Extract the (X, Y) coordinate from the center of the cell holding the provided text.  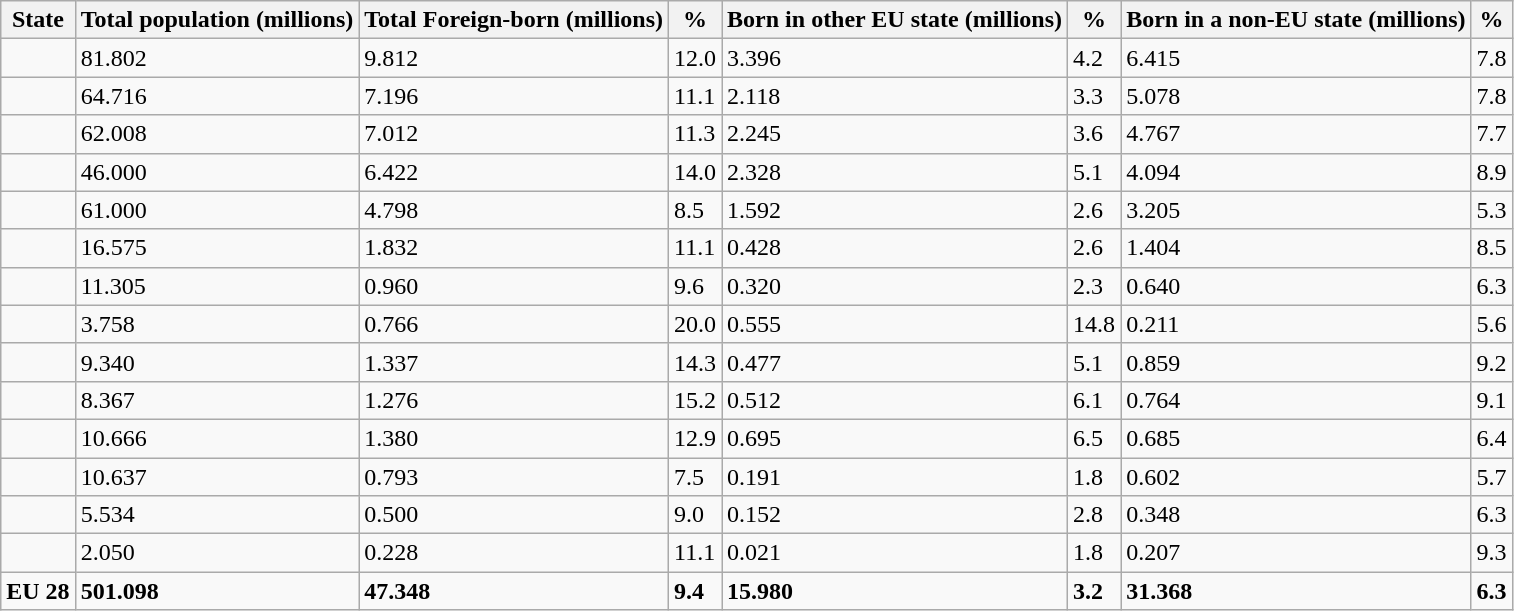
4.094 (1296, 172)
0.793 (514, 477)
9.6 (696, 286)
3.3 (1094, 96)
5.7 (1492, 477)
12.0 (696, 58)
Born in other EU state (millions) (895, 20)
2.3 (1094, 286)
6.4 (1492, 438)
6.1 (1094, 400)
81.802 (217, 58)
8.9 (1492, 172)
4.798 (514, 210)
5.3 (1492, 210)
0.960 (514, 286)
9.2 (1492, 362)
62.008 (217, 134)
11.3 (696, 134)
1.404 (1296, 248)
0.211 (1296, 324)
1.276 (514, 400)
1.337 (514, 362)
3.6 (1094, 134)
0.500 (514, 515)
0.152 (895, 515)
1.832 (514, 248)
0.555 (895, 324)
7.196 (514, 96)
Total Foreign-born (millions) (514, 20)
2.245 (895, 134)
7.012 (514, 134)
5.534 (217, 515)
EU 28 (38, 591)
6.415 (1296, 58)
9.812 (514, 58)
3.396 (895, 58)
14.3 (696, 362)
0.428 (895, 248)
61.000 (217, 210)
1.592 (895, 210)
2.8 (1094, 515)
0.191 (895, 477)
0.695 (895, 438)
7.7 (1492, 134)
0.207 (1296, 553)
9.0 (696, 515)
0.228 (514, 553)
5.6 (1492, 324)
0.512 (895, 400)
10.666 (217, 438)
15.2 (696, 400)
9.3 (1492, 553)
2.118 (895, 96)
8.367 (217, 400)
31.368 (1296, 591)
501.098 (217, 591)
64.716 (217, 96)
0.477 (895, 362)
20.0 (696, 324)
3.205 (1296, 210)
12.9 (696, 438)
14.0 (696, 172)
4.2 (1094, 58)
7.5 (696, 477)
9.340 (217, 362)
11.305 (217, 286)
6.5 (1094, 438)
0.766 (514, 324)
0.859 (1296, 362)
1.380 (514, 438)
14.8 (1094, 324)
6.422 (514, 172)
0.021 (895, 553)
State (38, 20)
5.078 (1296, 96)
3.758 (217, 324)
2.328 (895, 172)
0.348 (1296, 515)
46.000 (217, 172)
Born in a non-EU state (millions) (1296, 20)
9.4 (696, 591)
0.764 (1296, 400)
4.767 (1296, 134)
9.1 (1492, 400)
0.685 (1296, 438)
0.602 (1296, 477)
0.320 (895, 286)
Total population (millions) (217, 20)
2.050 (217, 553)
0.640 (1296, 286)
3.2 (1094, 591)
16.575 (217, 248)
15.980 (895, 591)
10.637 (217, 477)
47.348 (514, 591)
